Pinpoint the cell where the given text exists, returning its [x, y] midpoint coordinate. 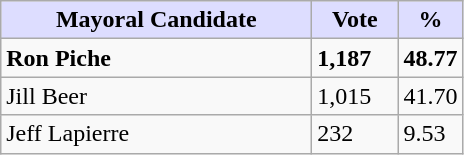
Jill Beer [156, 96]
Mayoral Candidate [156, 20]
Vote [355, 20]
48.77 [430, 58]
% [430, 20]
Ron Piche [156, 58]
1,015 [355, 96]
232 [355, 134]
Jeff Lapierre [156, 134]
9.53 [430, 134]
41.70 [430, 96]
1,187 [355, 58]
